Extract the (x, y) coordinate from the center of the cell holding the provided text.  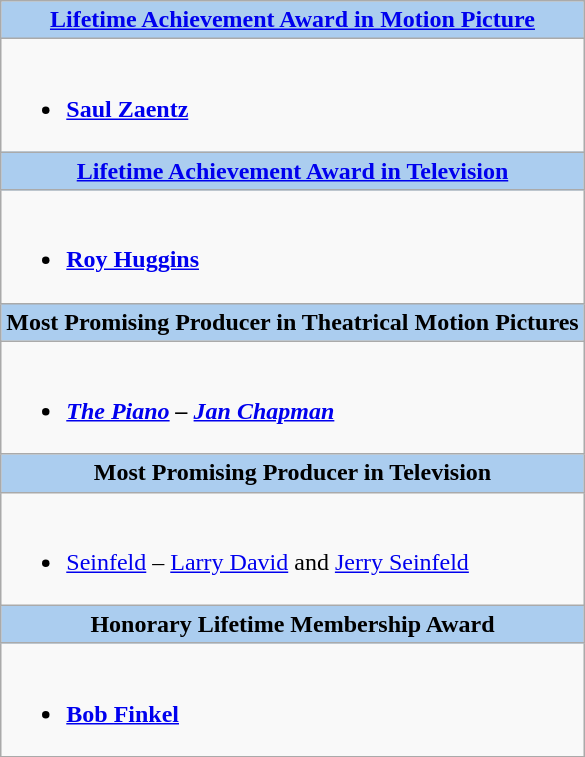
Saul Zaentz (292, 96)
Lifetime Achievement Award in Television (292, 171)
Most Promising Producer in Theatrical Motion Pictures (292, 322)
Honorary Lifetime Membership Award (292, 624)
Roy Huggins (292, 246)
Lifetime Achievement Award in Motion Picture (292, 20)
The Piano – Jan Chapman (292, 398)
Seinfeld – Larry David and Jerry Seinfeld (292, 548)
Bob Finkel (292, 700)
Most Promising Producer in Television (292, 473)
